Determine the (X, Y) coordinate at the center of the cell enclosing the given text.  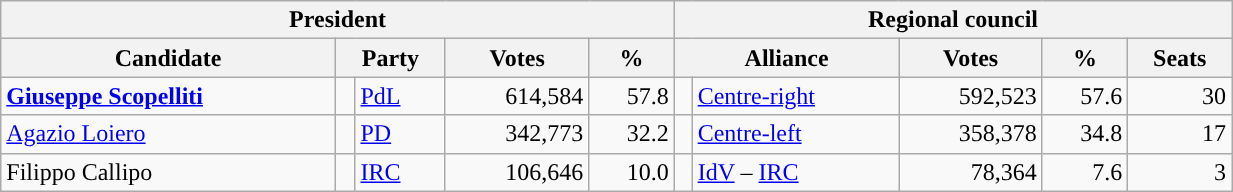
10.0 (632, 172)
342,773 (516, 134)
Seats (1180, 58)
32.2 (632, 134)
Regional council (952, 20)
34.8 (1084, 134)
106,646 (516, 172)
PdL (400, 96)
Filippo Callipo (168, 172)
Centre-left (796, 134)
Agazio Loiero (168, 134)
PD (400, 134)
President (338, 20)
Centre-right (796, 96)
592,523 (970, 96)
Giuseppe Scopelliti (168, 96)
30 (1180, 96)
614,584 (516, 96)
Candidate (168, 58)
57.6 (1084, 96)
57.8 (632, 96)
Alliance (786, 58)
7.6 (1084, 172)
IdV – IRC (796, 172)
IRC (400, 172)
78,364 (970, 172)
3 (1180, 172)
358,378 (970, 134)
Party (390, 58)
17 (1180, 134)
